Determine the [x, y] coordinate at the center of the cell enclosing the given text.  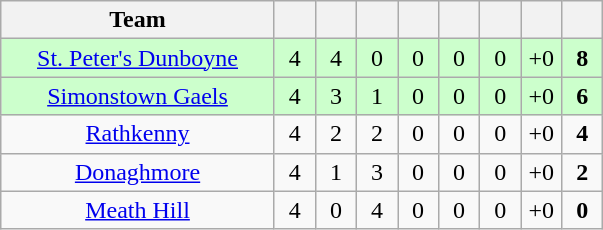
Meath Hill [138, 210]
St. Peter's Dunboyne [138, 58]
Rathkenny [138, 134]
Team [138, 20]
6 [582, 96]
Donaghmore [138, 172]
Simonstown Gaels [138, 96]
8 [582, 58]
